Identify which cell holds the provided text, then report its (x, y) central coordinate. 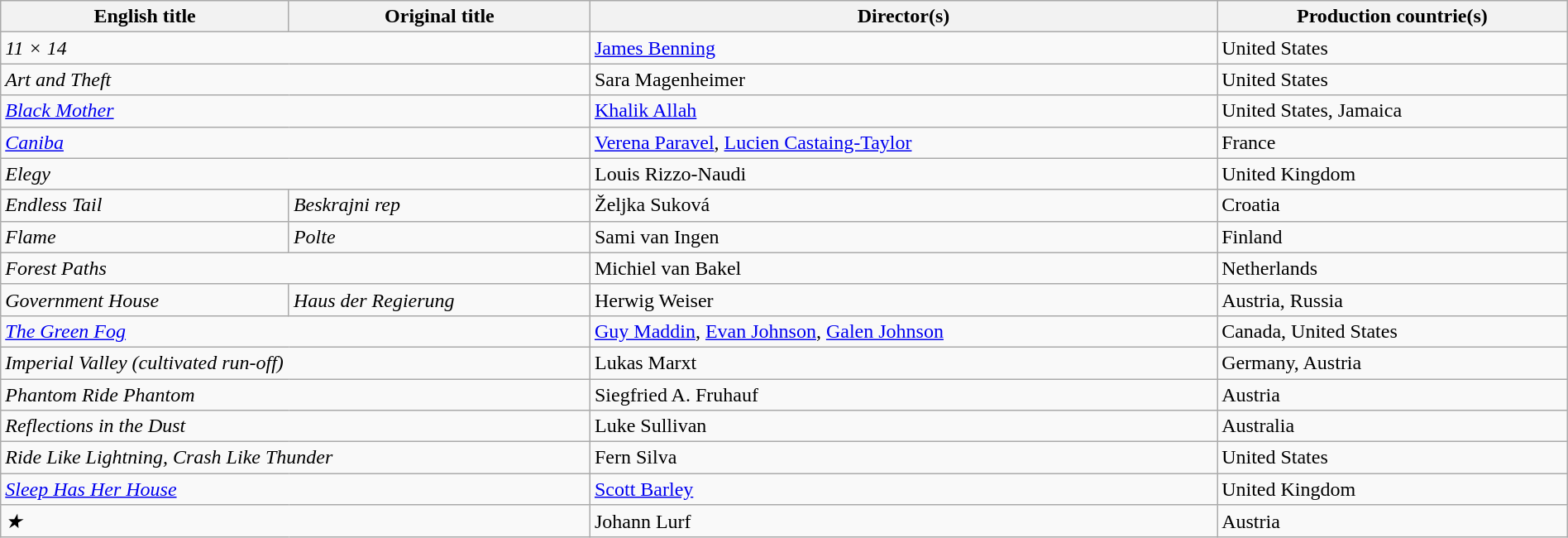
Director(s) (903, 17)
Art and Theft (296, 79)
Austria, Russia (1393, 300)
Željka Suková (903, 205)
Ride Like Lightning, Crash Like Thunder (296, 458)
Forest Paths (296, 268)
Lukas Marxt (903, 363)
Louis Rizzo-Naudi (903, 174)
English title (146, 17)
France (1393, 142)
Imperial Valley (cultivated run-off) (296, 363)
Government House (146, 300)
Caniba (296, 142)
Sami van Ingen (903, 237)
James Benning (903, 48)
Verena Paravel, Lucien Castaing-Taylor (903, 142)
Sleep Has Her House (296, 489)
Herwig Weiser (903, 300)
Reflections in the Dust (296, 426)
Khalik Allah (903, 111)
Polte (439, 237)
Australia (1393, 426)
Luke Sullivan (903, 426)
Haus der Regierung (439, 300)
Elegy (296, 174)
Michiel van Bakel (903, 268)
★ (296, 521)
Guy Maddin, Evan Johnson, Galen Johnson (903, 331)
Germany, Austria (1393, 363)
Croatia (1393, 205)
Black Mother (296, 111)
Finland (1393, 237)
Sara Magenheimer (903, 79)
United States, Jamaica (1393, 111)
Fern Silva (903, 458)
Canada, United States (1393, 331)
Beskrajni rep (439, 205)
Siegfried A. Fruhauf (903, 395)
Johann Lurf (903, 521)
Scott Barley (903, 489)
The Green Fog (296, 331)
Production countrie(s) (1393, 17)
11 × 14 (296, 48)
Phantom Ride Phantom (296, 395)
Flame (146, 237)
Original title (439, 17)
Endless Tail (146, 205)
Netherlands (1393, 268)
